Detect which cell encompasses the target text, then output its [x, y] center coordinate. 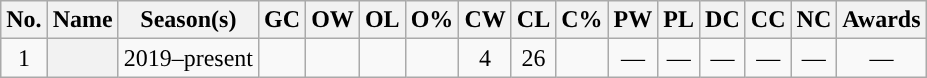
2019–present [188, 58]
4 [485, 58]
No. [24, 20]
CW [485, 20]
O% [432, 20]
Name [82, 20]
PW [633, 20]
C% [582, 20]
26 [533, 58]
CL [533, 20]
NC [814, 20]
DC [723, 20]
Season(s) [188, 20]
1 [24, 58]
PL [679, 20]
Awards [882, 20]
GC [282, 20]
OL [382, 20]
OW [333, 20]
CC [768, 20]
